Pinpoint the cell where the given text exists, returning its [X, Y] midpoint coordinate. 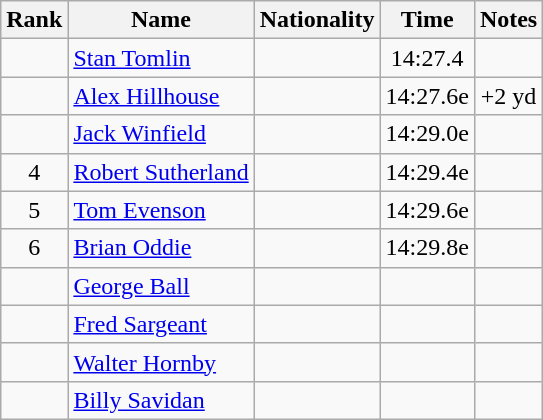
Jack Winfield [161, 134]
Fred Sargeant [161, 324]
Billy Savidan [161, 400]
Nationality [317, 20]
6 [34, 248]
George Ball [161, 286]
Tom Evenson [161, 210]
Notes [508, 20]
Robert Sutherland [161, 172]
14:29.4e [427, 172]
Name [161, 20]
14:29.6e [427, 210]
14:27.4 [427, 58]
Alex Hillhouse [161, 96]
14:27.6e [427, 96]
4 [34, 172]
Time [427, 20]
14:29.0e [427, 134]
Brian Oddie [161, 248]
+2 yd [508, 96]
5 [34, 210]
14:29.8e [427, 248]
Stan Tomlin [161, 58]
Rank [34, 20]
Walter Hornby [161, 362]
